Pinpoint the cell where the given text exists, returning its (X, Y) midpoint coordinate. 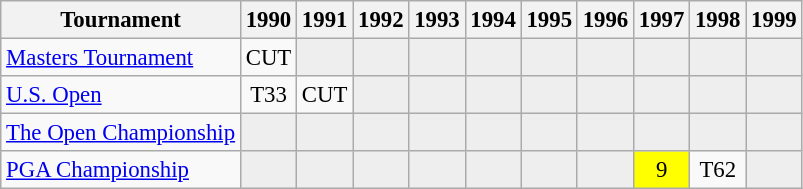
1995 (549, 20)
1997 (661, 20)
1992 (381, 20)
1991 (325, 20)
Tournament (121, 20)
1993 (437, 20)
1999 (774, 20)
PGA Championship (121, 170)
T62 (718, 170)
The Open Championship (121, 133)
9 (661, 170)
T33 (268, 95)
U.S. Open (121, 95)
1998 (718, 20)
1990 (268, 20)
Masters Tournament (121, 58)
1994 (493, 20)
1996 (605, 20)
